Scan for the cell matching the given text and deliver its (x, y) coordinate at center. 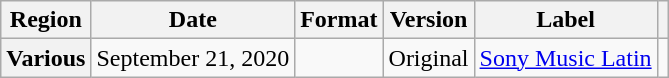
Original (428, 58)
Various (46, 58)
September 21, 2020 (193, 58)
Label (566, 20)
Sony Music Latin (566, 58)
Version (428, 20)
Region (46, 20)
Date (193, 20)
Format (339, 20)
